Pinpoint the cell where the given text exists, returning its (x, y) midpoint coordinate. 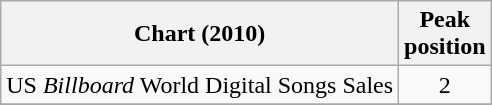
2 (445, 85)
US Billboard World Digital Songs Sales (200, 85)
Chart (2010) (200, 34)
Peakposition (445, 34)
